Locate the cell with the specified text and output its [X, Y] center coordinate. 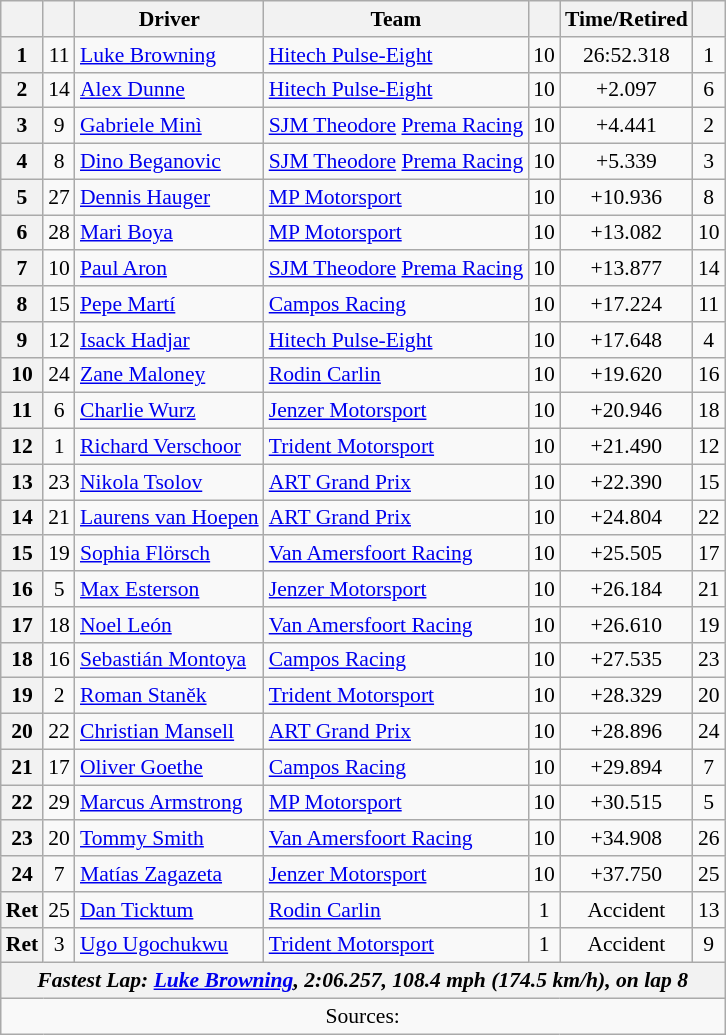
+10.936 [626, 197]
Nikola Tsolov [170, 482]
Matías Zagazeta [170, 874]
+19.620 [626, 375]
29 [59, 803]
Roman Staněk [170, 696]
+4.441 [626, 126]
Max Esterson [170, 589]
+28.896 [626, 732]
Zane Maloney [170, 375]
28 [59, 233]
Oliver Goethe [170, 767]
Richard Verschoor [170, 447]
26:52.318 [626, 55]
Fastest Lap: Luke Browning, 2:06.257, 108.4 mph (174.5 km/h), on lap 8 [363, 981]
+17.648 [626, 340]
Sophia Flörsch [170, 554]
+27.535 [626, 660]
+20.946 [626, 411]
Isack Hadjar [170, 340]
Christian Mansell [170, 732]
+34.908 [626, 839]
+25.505 [626, 554]
Luke Browning [170, 55]
+30.515 [626, 803]
27 [59, 197]
Dennis Hauger [170, 197]
Team [396, 19]
+22.390 [626, 482]
Dan Ticktum [170, 910]
+26.184 [626, 589]
+13.082 [626, 233]
+28.329 [626, 696]
Driver [170, 19]
+13.877 [626, 269]
Sources: [363, 1017]
26 [709, 839]
+26.610 [626, 625]
Dino Beganovic [170, 162]
Pepe Martí [170, 304]
Gabriele Minì [170, 126]
+17.224 [626, 304]
Mari Boya [170, 233]
Tommy Smith [170, 839]
Ugo Ugochukwu [170, 945]
+29.894 [626, 767]
+37.750 [626, 874]
Sebastián Montoya [170, 660]
+2.097 [626, 90]
Marcus Armstrong [170, 803]
Laurens van Hoepen [170, 518]
Noel León [170, 625]
+24.804 [626, 518]
Time/Retired [626, 19]
Alex Dunne [170, 90]
+5.339 [626, 162]
Charlie Wurz [170, 411]
Paul Aron [170, 269]
+21.490 [626, 447]
